Capture the cell that displays the provided text and extract its (x, y) central coordinate. 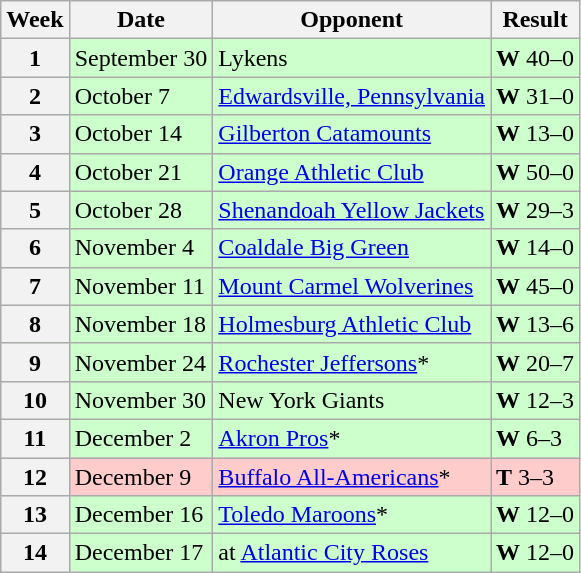
T 3–3 (536, 477)
November 30 (141, 400)
November 18 (141, 324)
W 12–3 (536, 400)
October 28 (141, 210)
Edwardsville, Pennsylvania (352, 96)
at Atlantic City Roses (352, 553)
W 13–0 (536, 134)
November 11 (141, 286)
October 21 (141, 172)
W 14–0 (536, 248)
W 29–3 (536, 210)
4 (35, 172)
11 (35, 438)
September 30 (141, 58)
12 (35, 477)
3 (35, 134)
W 6–3 (536, 438)
W 31–0 (536, 96)
November 4 (141, 248)
9 (35, 362)
Result (536, 20)
W 45–0 (536, 286)
2 (35, 96)
December 9 (141, 477)
W 40–0 (536, 58)
October 14 (141, 134)
Lykens (352, 58)
Gilberton Catamounts (352, 134)
New York Giants (352, 400)
Orange Athletic Club (352, 172)
October 7 (141, 96)
December 16 (141, 515)
December 2 (141, 438)
November 24 (141, 362)
Toledo Maroons* (352, 515)
13 (35, 515)
Buffalo All-Americans* (352, 477)
Coaldale Big Green (352, 248)
14 (35, 553)
Week (35, 20)
W 13–6 (536, 324)
Date (141, 20)
10 (35, 400)
Akron Pros* (352, 438)
Holmesburg Athletic Club (352, 324)
8 (35, 324)
Shenandoah Yellow Jackets (352, 210)
1 (35, 58)
W 20–7 (536, 362)
Rochester Jeffersons* (352, 362)
6 (35, 248)
Mount Carmel Wolverines (352, 286)
Opponent (352, 20)
5 (35, 210)
7 (35, 286)
December 17 (141, 553)
W 50–0 (536, 172)
